Pinpoint the cell where the given text exists, returning its [X, Y] midpoint coordinate. 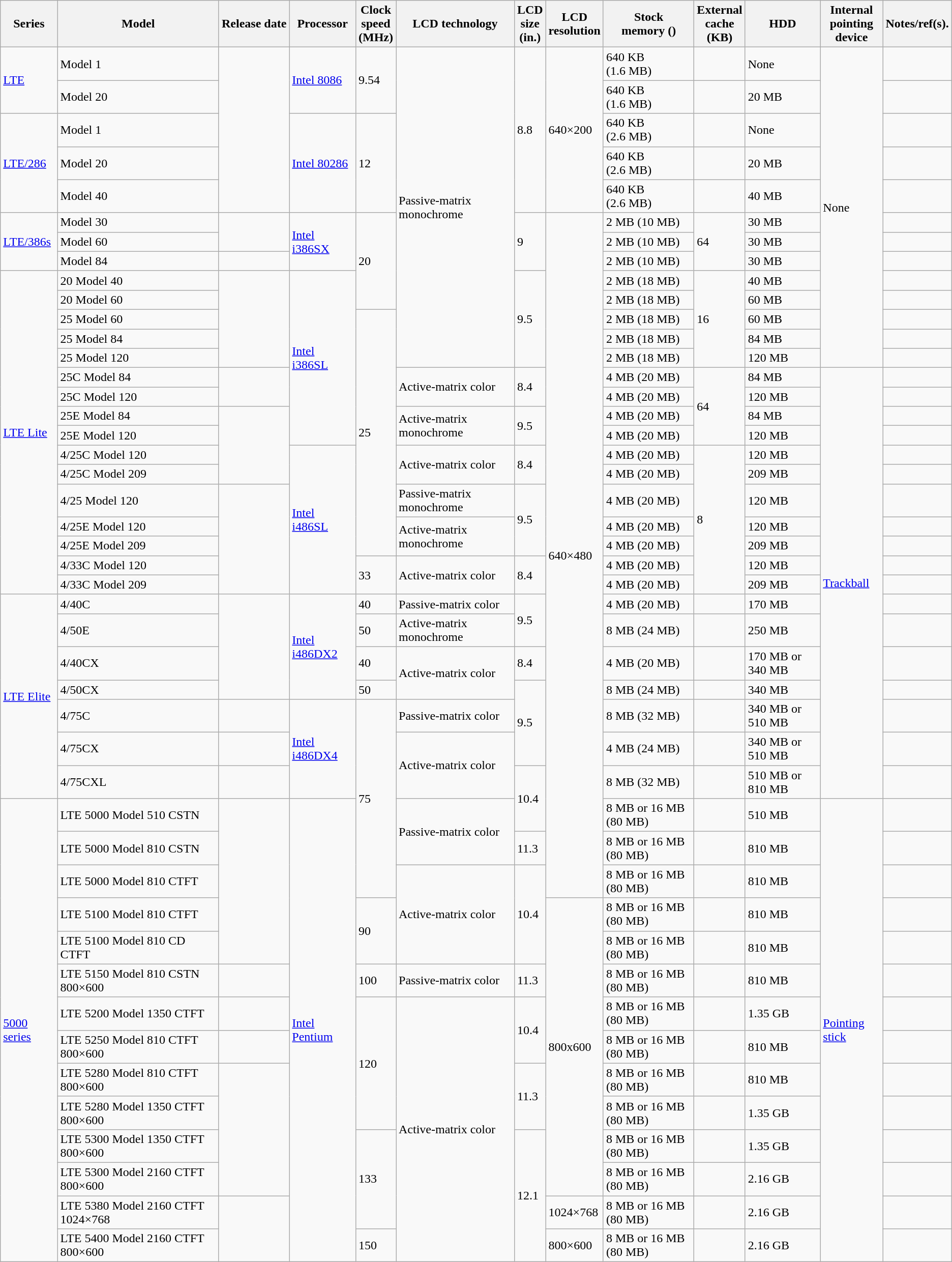
Stockmemory () [648, 24]
4/33C Model 209 [138, 584]
LTE 5400 Model 2160 CTFT 800×600 [138, 1245]
Series [29, 24]
LTE 5280 Model 1350 CTFT 800×600 [138, 1113]
LTE 5150 Model 810 CSTN 800×600 [138, 981]
4/75CXL [138, 782]
25 [375, 432]
120 [375, 1063]
HDD [783, 24]
250 MB [783, 630]
510 MB [783, 815]
4/25E Model 120 [138, 526]
LTE 5380 Model 2160 CTFT 1024×768 [138, 1212]
LTE 5300 Model 2160 CTFT 800×600 [138, 1179]
Processor [322, 24]
33 [375, 575]
LTE 5000 Model 810 CSTN [138, 848]
640×480 [575, 555]
510 MB or 810 MB [783, 782]
5000 series [29, 1031]
Model [138, 24]
LTE 5100 Model 810 CTFT [138, 915]
Intel i486SL [322, 520]
LTE 5300 Model 1350 CTFT 800×600 [138, 1146]
170 MB or 340 MB [783, 663]
150 [375, 1245]
340 MB [783, 689]
LCD technology [455, 24]
LTE/386s [29, 242]
12 [375, 163]
Intel i386SX [322, 242]
Externalcache(KB) [720, 24]
LTE 5200 Model 1350 CTFT [138, 1013]
Trackball [851, 583]
4/40C [138, 604]
9 [530, 242]
LTE 5000 Model 810 CTFT [138, 881]
4/25C Model 120 [138, 455]
Notes/ref(s). [917, 24]
20 [375, 261]
1024×768 [575, 1212]
4 MB (24 MB) [648, 749]
75 [375, 799]
Internalpointingdevice [851, 24]
LTE 5280 Model 810 CTFT 800×600 [138, 1079]
133 [375, 1179]
Intel Pentium [322, 1031]
Intel i386SL [322, 358]
8.8 [530, 130]
4/40CX [138, 663]
LTE/286 [29, 163]
8 [720, 520]
Release date [254, 24]
4/33C Model 120 [138, 565]
Model 30 [138, 222]
Pointing stick [851, 1031]
9.54 [375, 80]
4/25C Model 209 [138, 474]
20 Model 60 [138, 300]
Intel 80286 [322, 163]
800x600 [575, 1047]
LTE 5000 Model 510 CSTN [138, 815]
LCD size(in.) [530, 24]
170 MB [783, 604]
LTE Lite [29, 432]
Clockspeed(MHz) [375, 24]
25E Model 84 [138, 416]
100 [375, 981]
20 Model 40 [138, 280]
Model 40 [138, 196]
800×600 [575, 1245]
Model 84 [138, 261]
25E Model 120 [138, 435]
4/75C [138, 716]
LTE [29, 80]
25 Model 120 [138, 358]
25C Model 84 [138, 377]
4/50E [138, 630]
12.1 [530, 1195]
Intel i486DX2 [322, 647]
LTE Elite [29, 696]
LTE 5100 Model 810 CD CTFT [138, 947]
640×200 [575, 130]
16 [720, 319]
25 Model 84 [138, 338]
90 [375, 931]
4/25 Model 120 [138, 501]
Intel 8086 [322, 80]
Model 60 [138, 242]
4/25E Model 209 [138, 546]
25C Model 120 [138, 397]
Intel i486DX4 [322, 749]
25 Model 60 [138, 319]
4/75CX [138, 749]
4/50CX [138, 689]
LTE 5250 Model 810 CTFT 800×600 [138, 1047]
LCD resolution [575, 24]
